Scan for the cell matching the given text and deliver its (x, y) coordinate at center. 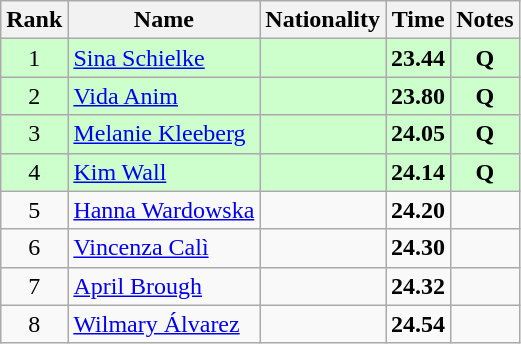
24.32 (418, 286)
3 (34, 134)
24.20 (418, 210)
Wilmary Álvarez (164, 324)
24.05 (418, 134)
24.54 (418, 324)
24.30 (418, 248)
April Brough (164, 286)
Kim Wall (164, 172)
Vincenza Calì (164, 248)
7 (34, 286)
6 (34, 248)
23.80 (418, 96)
Sina Schielke (164, 58)
Time (418, 20)
Hanna Wardowska (164, 210)
Rank (34, 20)
Melanie Kleeberg (164, 134)
Notes (485, 20)
2 (34, 96)
8 (34, 324)
5 (34, 210)
4 (34, 172)
23.44 (418, 58)
Vida Anim (164, 96)
Name (164, 20)
24.14 (418, 172)
Nationality (323, 20)
1 (34, 58)
